Extract the (x, y) coordinate from the center of the cell holding the provided text.  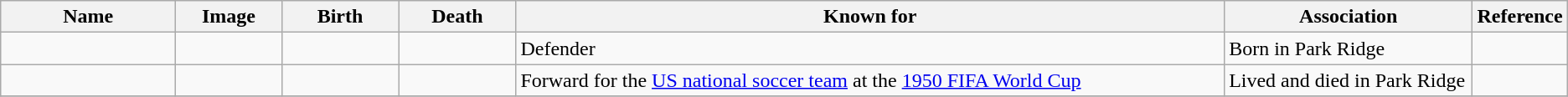
Defender (870, 48)
Reference (1519, 17)
Birth (340, 17)
Image (230, 17)
Name (89, 17)
Born in Park Ridge (1349, 48)
Death (457, 17)
Forward for the US national soccer team at the 1950 FIFA World Cup (870, 80)
Lived and died in Park Ridge (1349, 80)
Association (1349, 17)
Known for (870, 17)
